Capture the cell that displays the provided text and extract its [x, y] central coordinate. 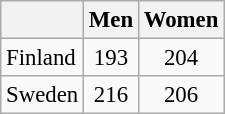
206 [180, 95]
Sweden [42, 95]
204 [180, 58]
Men [110, 20]
193 [110, 58]
Women [180, 20]
216 [110, 95]
Finland [42, 58]
